Locate the cell with the specified text and output its [x, y] center coordinate. 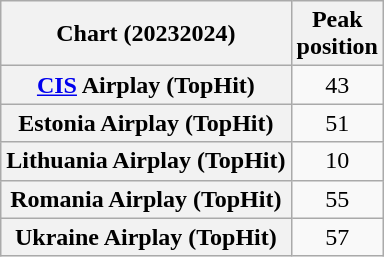
51 [337, 123]
55 [337, 199]
CIS Airplay (TopHit) [146, 85]
Estonia Airplay (TopHit) [146, 123]
Chart (20232024) [146, 34]
Lithuania Airplay (TopHit) [146, 161]
Peakposition [337, 34]
Romania Airplay (TopHit) [146, 199]
10 [337, 161]
43 [337, 85]
57 [337, 237]
Ukraine Airplay (TopHit) [146, 237]
